Pinpoint the cell where the given text exists, returning its [x, y] midpoint coordinate. 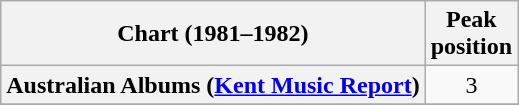
Australian Albums (Kent Music Report) [213, 85]
3 [471, 85]
Peak position [471, 34]
Chart (1981–1982) [213, 34]
